Return the (X, Y) coordinate for the center point of the cell that contains the specified text.  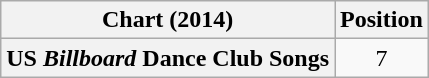
7 (382, 58)
US Billboard Dance Club Songs (168, 58)
Chart (2014) (168, 20)
Position (382, 20)
